Pinpoint the cell where the given text exists, returning its (x, y) midpoint coordinate. 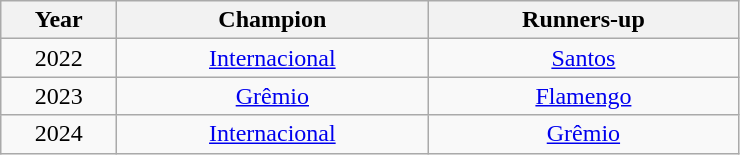
Runners-up (584, 20)
2024 (59, 134)
2022 (59, 58)
Santos (584, 58)
Flamengo (584, 96)
2023 (59, 96)
Champion (272, 20)
Year (59, 20)
